Determine the [x, y] coordinate at the center of the cell enclosing the given text.  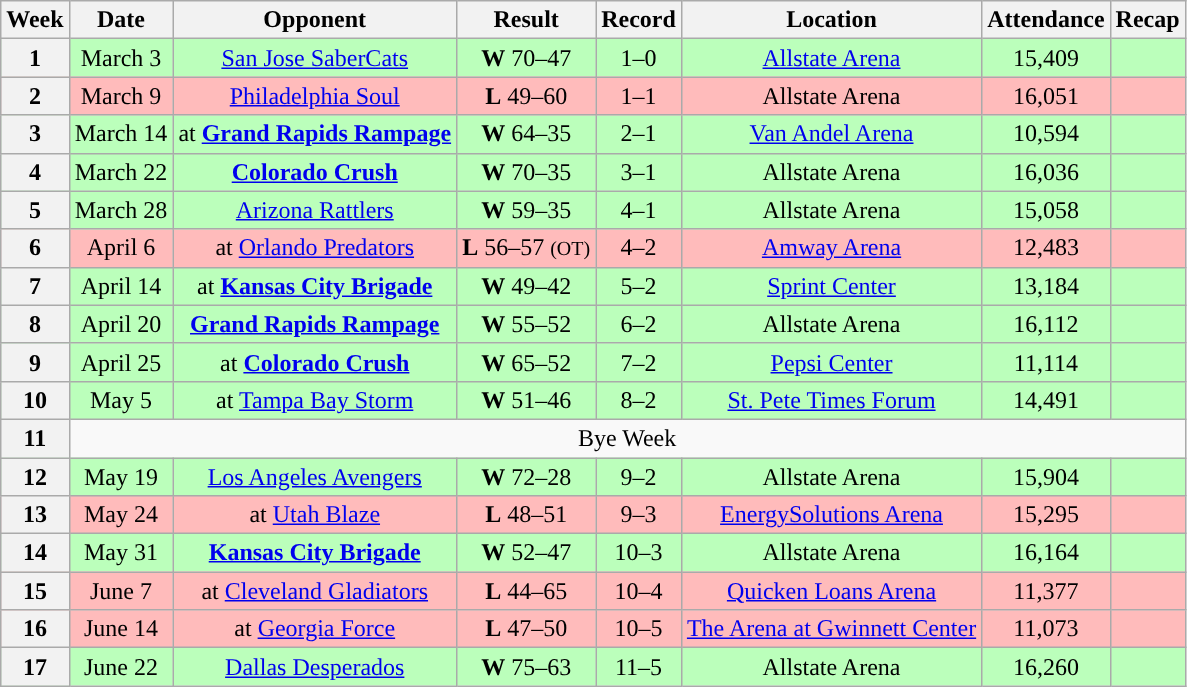
Record [639, 20]
15,409 [1046, 58]
1–0 [639, 58]
Van Andel Arena [831, 134]
at Kansas City Brigade [315, 286]
W 70–35 [526, 172]
L 48–51 [526, 515]
4–1 [639, 210]
W 75–63 [526, 667]
W 72–28 [526, 477]
Date [121, 20]
W 49–42 [526, 286]
W 51–46 [526, 400]
Colorado Crush [315, 172]
14,491 [1046, 400]
Amway Arena [831, 248]
at Georgia Force [315, 629]
W 65–52 [526, 362]
14 [35, 553]
Result [526, 20]
16,260 [1046, 667]
Arizona Rattlers [315, 210]
15,058 [1046, 210]
Grand Rapids Rampage [315, 324]
Opponent [315, 20]
12 [35, 477]
Los Angeles Avengers [315, 477]
13,184 [1046, 286]
March 22 [121, 172]
8–2 [639, 400]
San Jose SaberCats [315, 58]
at Colorado Crush [315, 362]
Location [831, 20]
16,112 [1046, 324]
at Grand Rapids Rampage [315, 134]
16 [35, 629]
W 59–35 [526, 210]
Quicken Loans Arena [831, 591]
March 9 [121, 96]
at Orlando Predators [315, 248]
12,483 [1046, 248]
L 44–65 [526, 591]
6 [35, 248]
L 49–60 [526, 96]
Attendance [1046, 20]
The Arena at Gwinnett Center [831, 629]
11 [35, 438]
Week [35, 20]
5 [35, 210]
Kansas City Brigade [315, 553]
10–3 [639, 553]
at Utah Blaze [315, 515]
Dallas Desperados [315, 667]
6–2 [639, 324]
16,051 [1046, 96]
W 52–47 [526, 553]
10 [35, 400]
May 31 [121, 553]
June 14 [121, 629]
June 22 [121, 667]
10–5 [639, 629]
April 25 [121, 362]
17 [35, 667]
11,073 [1046, 629]
4–2 [639, 248]
St. Pete Times Forum [831, 400]
June 7 [121, 591]
W 55–52 [526, 324]
11,377 [1046, 591]
8 [35, 324]
11–5 [639, 667]
11,114 [1046, 362]
1–1 [639, 96]
at Tampa Bay Storm [315, 400]
March 3 [121, 58]
7 [35, 286]
15,904 [1046, 477]
March 14 [121, 134]
L 56–57 (OT) [526, 248]
March 28 [121, 210]
16,036 [1046, 172]
3–1 [639, 172]
9–3 [639, 515]
Pepsi Center [831, 362]
2 [35, 96]
April 14 [121, 286]
April 6 [121, 248]
5–2 [639, 286]
10,594 [1046, 134]
Recap [1148, 20]
Philadelphia Soul [315, 96]
10–4 [639, 591]
4 [35, 172]
3 [35, 134]
15,295 [1046, 515]
7–2 [639, 362]
at Cleveland Gladiators [315, 591]
May 5 [121, 400]
May 24 [121, 515]
W 70–47 [526, 58]
9–2 [639, 477]
1 [35, 58]
April 20 [121, 324]
9 [35, 362]
EnergySolutions Arena [831, 515]
2–1 [639, 134]
15 [35, 591]
16,164 [1046, 553]
L 47–50 [526, 629]
Sprint Center [831, 286]
Bye Week [627, 438]
W 64–35 [526, 134]
May 19 [121, 477]
13 [35, 515]
